Identify which cell holds the provided text, then report its [X, Y] central coordinate. 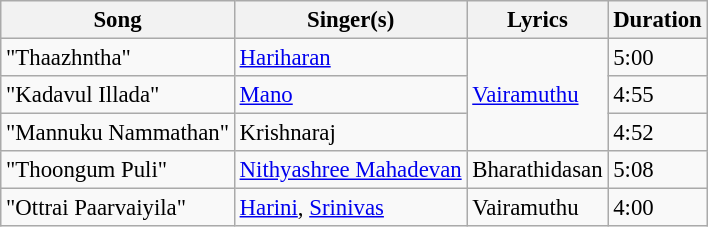
Mano [350, 95]
Lyrics [538, 20]
"Thoongum Puli" [118, 170]
4:55 [658, 95]
Krishnaraj [350, 133]
5:08 [658, 170]
Nithyashree Mahadevan [350, 170]
"Mannuku Nammathan" [118, 133]
Song [118, 20]
Harini, Srinivas [350, 208]
"Kadavul Illada" [118, 95]
Hariharan [350, 58]
Singer(s) [350, 20]
4:52 [658, 133]
"Thaazhntha" [118, 58]
Duration [658, 20]
4:00 [658, 208]
5:00 [658, 58]
"Ottrai Paarvaiyila" [118, 208]
Bharathidasan [538, 170]
